For the text-containing cell, return its midpoint in [x, y] coordinate format. 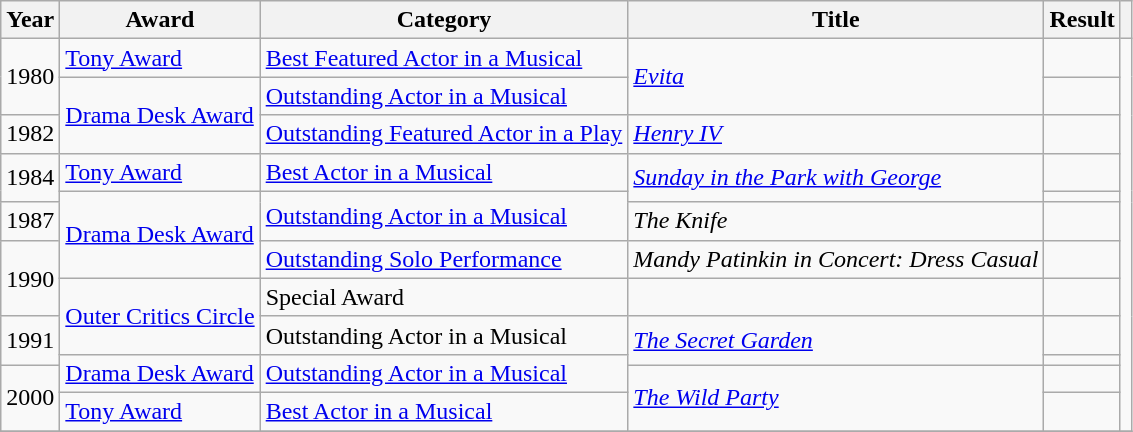
Sunday in the Park with George [836, 178]
Award [160, 20]
The Wild Party [836, 398]
1990 [30, 278]
Outer Critics Circle [160, 316]
Outstanding Solo Performance [444, 259]
1980 [30, 77]
1984 [30, 178]
Evita [836, 77]
Year [30, 20]
1991 [30, 340]
Title [836, 20]
Category [444, 20]
1982 [30, 134]
Special Award [444, 297]
Best Featured Actor in a Musical [444, 58]
Result [1082, 20]
Outstanding Featured Actor in a Play [444, 134]
The Secret Garden [836, 340]
2000 [30, 398]
The Knife [836, 221]
Mandy Patinkin in Concert: Dress Casual [836, 259]
1987 [30, 221]
Henry IV [836, 134]
